Extract the (x, y) coordinate from the center of the cell holding the provided text.  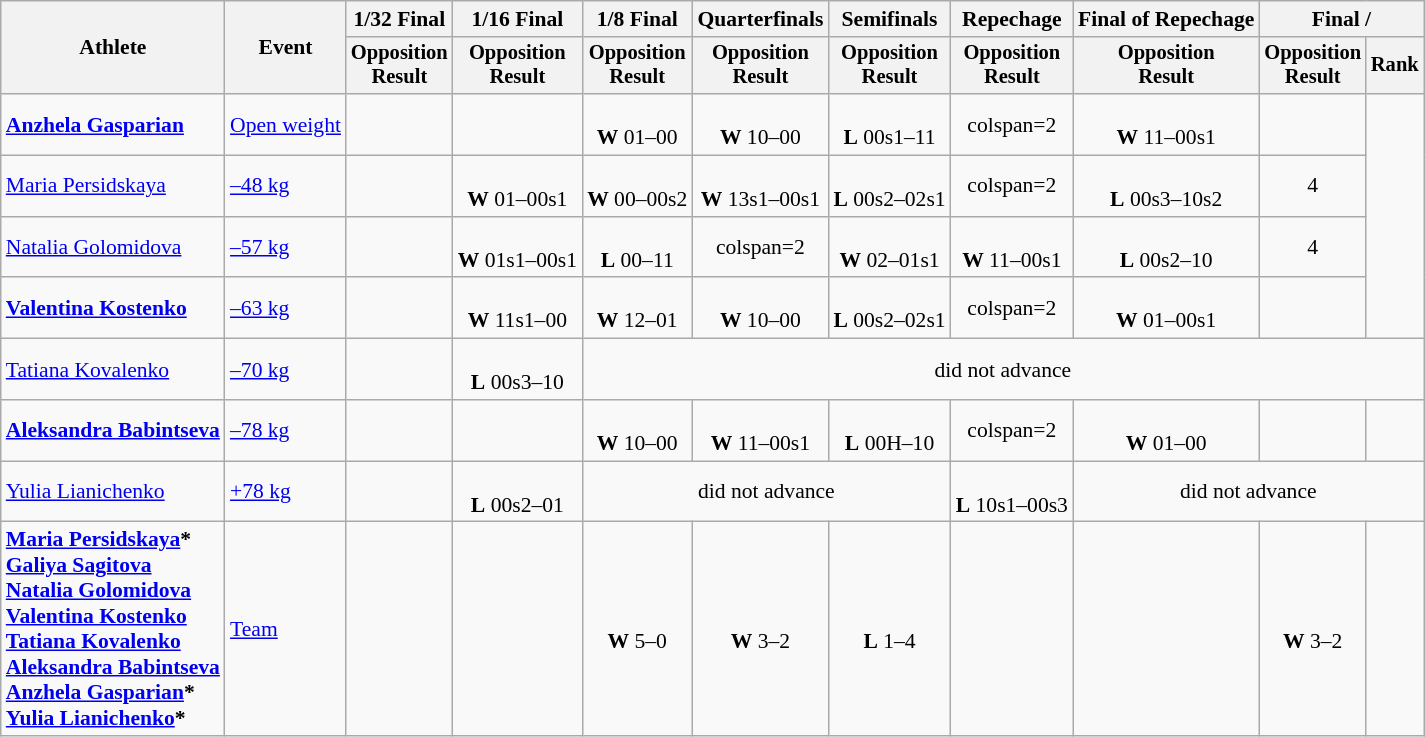
L 00s2–01 (518, 492)
Maria Persidskaya (113, 186)
L 00–11 (637, 248)
L 00s2–10 (1166, 248)
L 00H–10 (889, 430)
W 00–00s2 (637, 186)
1/8 Final (637, 19)
L 00s1–11 (889, 124)
W 11s1–00 (518, 308)
L 00s3–10 (518, 370)
–48 kg (286, 186)
Open weight (286, 124)
W 13s1–00s1 (760, 186)
L 10s1–00s3 (1012, 492)
Rank (1395, 66)
Team (286, 629)
Aleksandra Babintseva (113, 430)
–70 kg (286, 370)
–78 kg (286, 430)
Repechage (1012, 19)
–63 kg (286, 308)
Athlete (113, 48)
+78 kg (286, 492)
Yulia Lianichenko (113, 492)
L 00s3–10s2 (1166, 186)
Quarterfinals (760, 19)
Final of Repechage (1166, 19)
W 02–01s1 (889, 248)
–57 kg (286, 248)
Tatiana Kovalenko (113, 370)
W 12–01 (637, 308)
1/32 Final (400, 19)
Event (286, 48)
Natalia Golomidova (113, 248)
Valentina Kostenko (113, 308)
L 1–4 (889, 629)
1/16 Final (518, 19)
W 5–0 (637, 629)
Anzhela Gasparian (113, 124)
Final / (1341, 19)
Semifinals (889, 19)
W 01s1–00s1 (518, 248)
Maria Persidskaya*Galiya SagitovaNatalia GolomidovaValentina KostenkoTatiana KovalenkoAleksandra BabintsevaAnzhela Gasparian*Yulia Lianichenko* (113, 629)
